Search for the cell housing the specified text and yield its (X, Y) center coordinate. 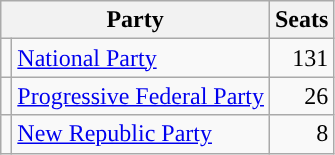
131 (301, 58)
26 (301, 96)
Seats (301, 20)
8 (301, 134)
New Republic Party (141, 134)
Party (136, 20)
National Party (141, 58)
Progressive Federal Party (141, 96)
